Search for the cell housing the specified text and yield its [X, Y] center coordinate. 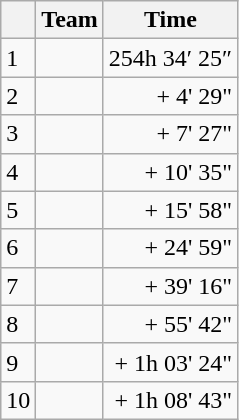
+ 1h 03' 24" [170, 362]
6 [18, 248]
1 [18, 58]
+ 55' 42" [170, 324]
2 [18, 96]
+ 7' 27" [170, 134]
+ 4' 29" [170, 96]
+ 1h 08' 43" [170, 400]
7 [18, 286]
4 [18, 172]
+ 39' 16" [170, 286]
+ 15' 58" [170, 210]
Team [70, 20]
3 [18, 134]
254h 34′ 25″ [170, 58]
+ 10' 35" [170, 172]
+ 24' 59" [170, 248]
Time [170, 20]
9 [18, 362]
10 [18, 400]
8 [18, 324]
5 [18, 210]
